Extract the [x, y] coordinate from the center of the cell holding the provided text.  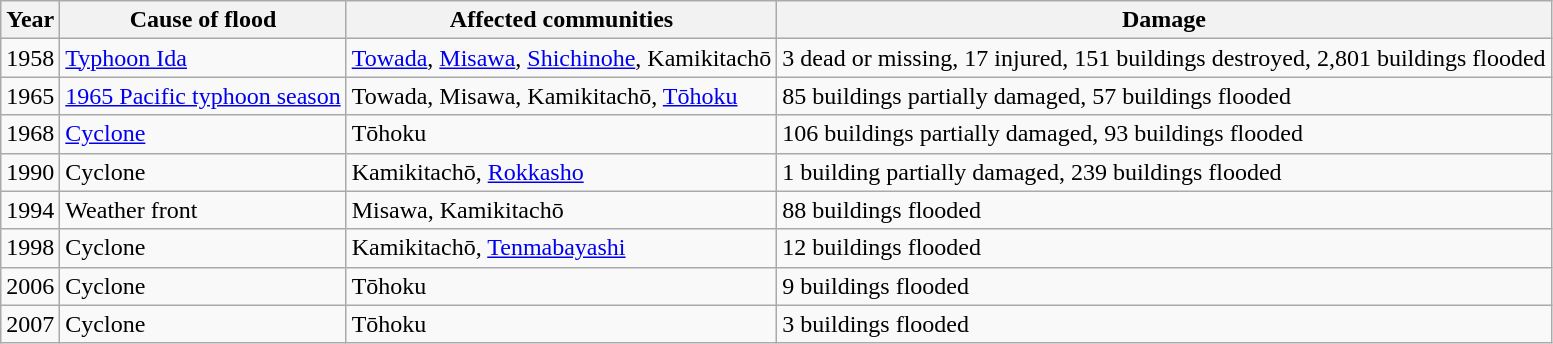
1958 [30, 58]
1990 [30, 172]
85 buildings partially damaged, 57 buildings flooded [1164, 96]
1994 [30, 210]
88 buildings flooded [1164, 210]
12 buildings flooded [1164, 248]
Towada, Misawa, Shichinohe, Kamikitachō [562, 58]
Towada, Misawa, Kamikitachō, Tōhoku [562, 96]
Cause of flood [203, 20]
2006 [30, 286]
1965 Pacific typhoon season [203, 96]
Typhoon Ida [203, 58]
Affected communities [562, 20]
Weather front [203, 210]
3 buildings flooded [1164, 324]
1 building partially damaged, 239 buildings flooded [1164, 172]
106 buildings partially damaged, 93 buildings flooded [1164, 134]
2007 [30, 324]
Kamikitachō, Rokkasho [562, 172]
1965 [30, 96]
1968 [30, 134]
9 buildings flooded [1164, 286]
Damage [1164, 20]
3 dead or missing, 17 injured, 151 buildings destroyed, 2,801 buildings flooded [1164, 58]
Kamikitachō, Tenmabayashi [562, 248]
Misawa, Kamikitachō [562, 210]
1998 [30, 248]
Year [30, 20]
